Locate the cell with the specified text and output its [X, Y] center coordinate. 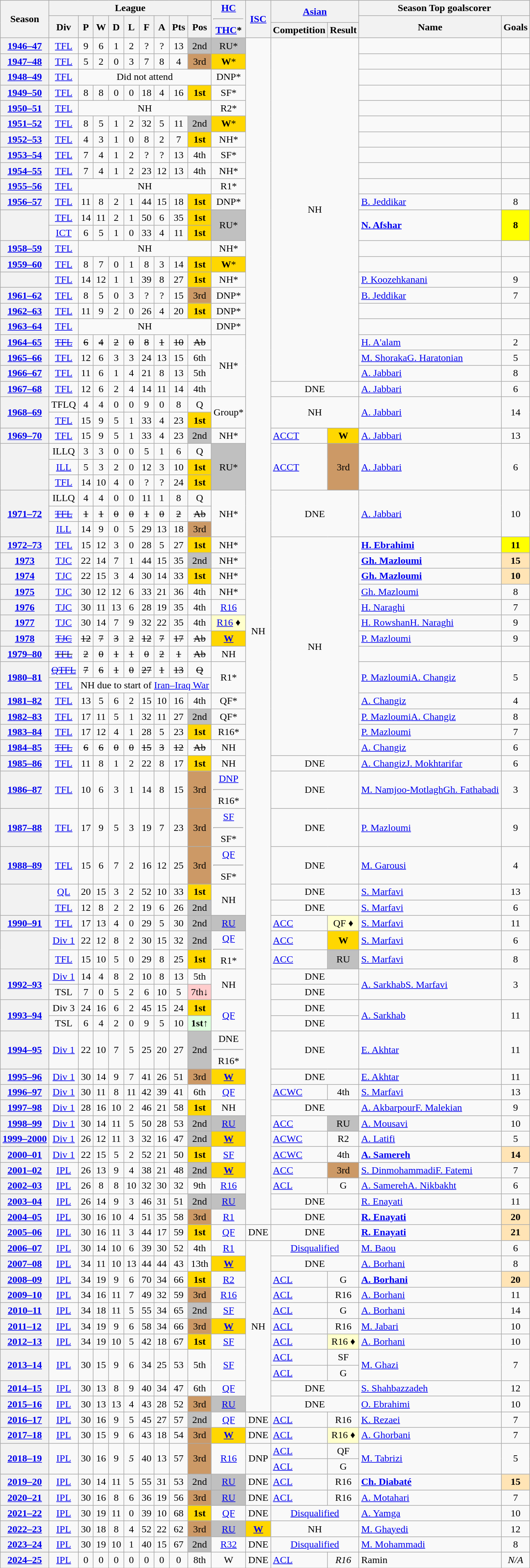
1983–84 [25, 732]
A [162, 27]
1978 [25, 638]
Result [343, 30]
H. Naraghi [430, 607]
Season Top goalscorer [444, 8]
1948–49 [25, 77]
Competition [299, 30]
1976 [25, 607]
N. Afshar [430, 225]
TFLQ [64, 404]
1949–50 [25, 93]
65 [179, 1310]
A. Sarkhab [430, 1015]
2008–09 [25, 1279]
D [116, 27]
54 [179, 1435]
1965–66 [25, 358]
2010–11 [25, 1310]
S. DinmohammadiF. Fatemi [430, 1170]
38 [147, 1170]
1951–52 [25, 124]
M. Ghayedi [430, 1529]
1950–51 [25, 108]
1963–64 [25, 327]
M. Baou [430, 1248]
2019–20 [25, 1482]
1955–56 [25, 186]
7th↓ [200, 992]
Pts [179, 27]
2022–23 [25, 1529]
2011–12 [25, 1326]
1953–54 [25, 155]
9th [200, 1186]
QFSF* [228, 865]
62 [179, 1529]
A. ChangizJ. Mokhtarifar [430, 763]
Ch. Diabaté [430, 1482]
A. Latifi [430, 1139]
2000–01 [25, 1155]
1993–94 [25, 1015]
2017–18 [25, 1435]
2013–14 [25, 1365]
Asian [315, 11]
2018–19 [25, 1459]
1985–86 [25, 763]
HCTHC* [228, 19]
Season [25, 19]
M. Ghazi [430, 1365]
1980–81 [25, 677]
2024–25 [25, 1560]
1990–91 [25, 923]
2005–06 [25, 1232]
13th [200, 1264]
P [86, 27]
1982–83 [25, 717]
Div [64, 27]
O. Ebrahimi [430, 1404]
A. Samereh [430, 1155]
1994–95 [25, 1050]
1961–62 [25, 295]
League [130, 8]
Pos [200, 27]
H. Ebrahimi [430, 545]
QFR1* [228, 950]
1979–80 [25, 654]
1995–96 [25, 1076]
1987–88 [25, 828]
ICT [64, 233]
2023–24 [25, 1544]
Name [430, 27]
2021–22 [25, 1513]
Ramin [430, 1560]
1952–53 [25, 139]
S. Shahbazzadeh [430, 1389]
Group* [228, 412]
1954–55 [25, 170]
QF ♦ [343, 923]
56 [179, 1498]
K. Rezaei [430, 1420]
R2* [228, 108]
1998–99 [25, 1123]
1st↑ [200, 1023]
QL [64, 892]
1996–97 [25, 1092]
2004–05 [25, 1217]
1966–67 [25, 373]
1992–93 [25, 984]
2015–16 [25, 1404]
M. Garousi [430, 865]
1986–87 [25, 790]
M. Jabari [430, 1326]
1997–98 [25, 1108]
49 [147, 1295]
1999–2000 [25, 1139]
2012–13 [25, 1342]
DNPR16* [228, 790]
N/A [516, 1560]
A. SamerehA. Nikbakht [430, 1186]
48 [179, 1170]
1977 [25, 623]
2020–21 [25, 1498]
2003–04 [25, 1201]
NH due to start of Iran–Iraq War [145, 685]
M. Namjoo-MotlaghGh. Fathabadi [430, 790]
1968–69 [25, 412]
68 [179, 1513]
2009–10 [25, 1295]
2006–07 [25, 1248]
1969–70 [25, 436]
2016–17 [25, 1420]
2007–08 [25, 1264]
1973 [25, 560]
1959–60 [25, 264]
1984–85 [25, 748]
A. Mousavi [430, 1123]
2002–03 [25, 1186]
A. Yamga [430, 1513]
1958–59 [25, 249]
1981–82 [25, 701]
1988–89 [25, 865]
R16* [228, 732]
ISC [258, 19]
1947–48 [25, 61]
2014–15 [25, 1389]
H. RowshanH. Naraghi [430, 623]
L [131, 27]
QTFL [64, 669]
M. Tabrizi [430, 1459]
1962–63 [25, 311]
70 [147, 1279]
1975 [25, 592]
DNP [258, 1459]
SFSF* [228, 828]
Div 3 [64, 1008]
A. SarkhabS. Marfavi [430, 984]
1946–47 [25, 46]
H. A'alam [430, 342]
R32 [228, 1544]
P. Koozehkanani [430, 280]
1956–57 [25, 202]
1971–72 [25, 514]
M. Mohammadi [430, 1544]
1964–65 [25, 342]
1967–68 [25, 389]
F [147, 27]
2001–02 [25, 1170]
1972–73 [25, 545]
A. Motahari [430, 1498]
1974 [25, 576]
DNER16* [228, 1050]
A. AkbarpourF. Malekian [430, 1108]
A. Ghorbani [430, 1435]
Did not attend [145, 77]
Goals [516, 27]
M. ShorakaG. Haratonian [430, 358]
8th [200, 1560]
